Search for the cell housing the specified text and yield its [x, y] center coordinate. 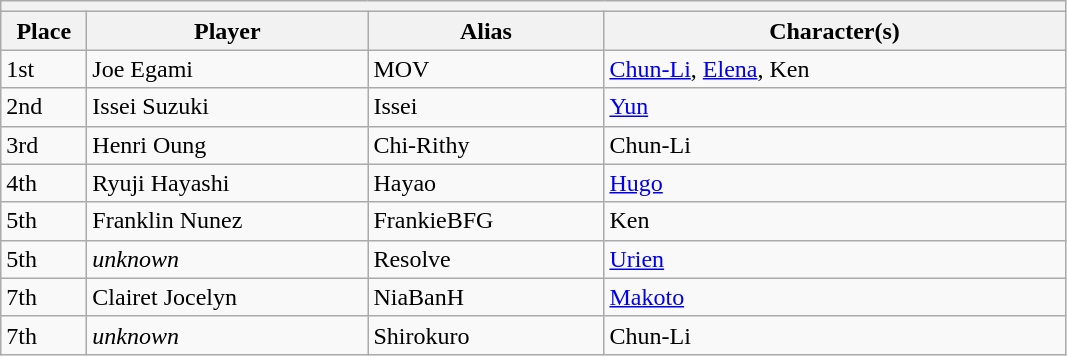
Issei [486, 107]
Ryuji Hayashi [228, 183]
1st [44, 69]
Hugo [834, 183]
Clairet Jocelyn [228, 297]
Chi-Rithy [486, 145]
Henri Oung [228, 145]
Franklin Nunez [228, 221]
Resolve [486, 259]
Shirokuro [486, 335]
MOV [486, 69]
Makoto [834, 297]
4th [44, 183]
Hayao [486, 183]
Urien [834, 259]
Alias [486, 31]
Yun [834, 107]
NiaBanH [486, 297]
Issei Suzuki [228, 107]
Joe Egami [228, 69]
FrankieBFG [486, 221]
Character(s) [834, 31]
2nd [44, 107]
3rd [44, 145]
Ken [834, 221]
Place [44, 31]
Player [228, 31]
Chun-Li, Elena, Ken [834, 69]
